Determine the (x, y) coordinate at the center of the cell enclosing the given text.  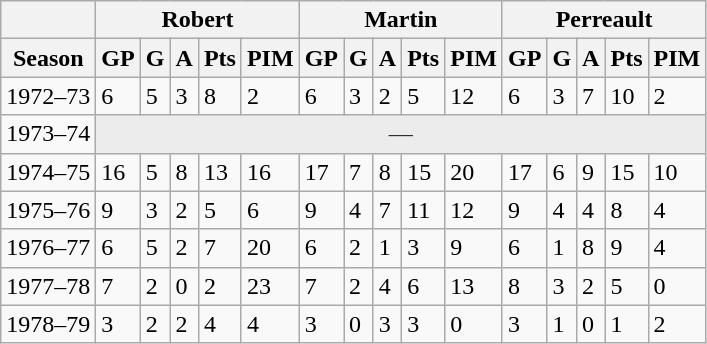
1978–79 (48, 324)
11 (424, 210)
1972–73 (48, 96)
1975–76 (48, 210)
1976–77 (48, 248)
Perreault (604, 20)
Martin (400, 20)
23 (270, 286)
Season (48, 58)
— (401, 134)
Robert (198, 20)
1973–74 (48, 134)
1974–75 (48, 172)
1977–78 (48, 286)
